For the text-containing cell, return its midpoint in (x, y) coordinate format. 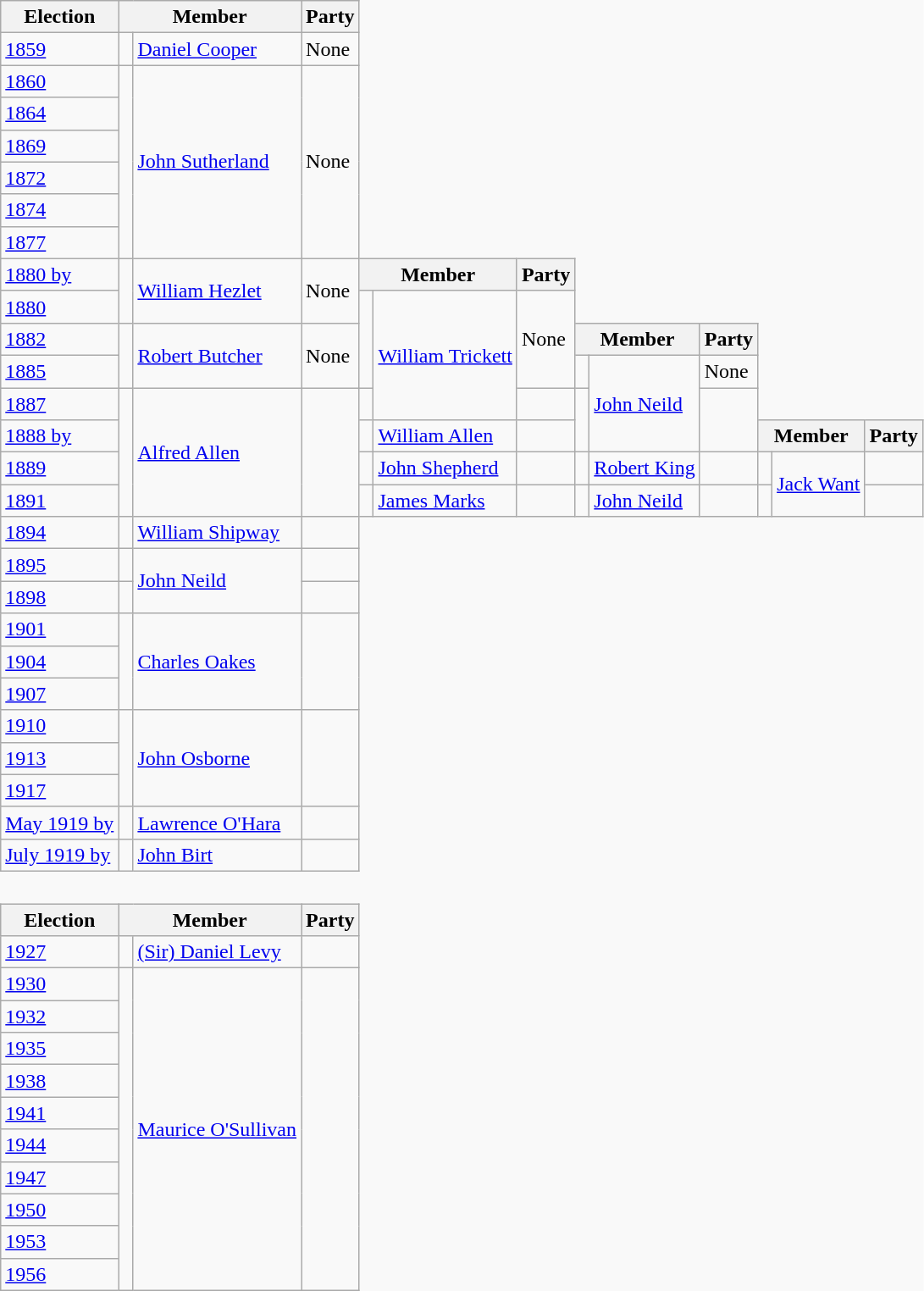
Lawrence O'Hara (217, 823)
1895 (59, 565)
John Sutherland (217, 162)
(Sir) Daniel Levy (217, 952)
William Allen (445, 436)
1935 (59, 1049)
1904 (59, 662)
John Osborne (217, 758)
July 1919 by (59, 855)
1913 (59, 758)
1880 (59, 307)
1907 (59, 694)
1864 (59, 114)
1887 (59, 404)
1927 (59, 952)
1872 (59, 178)
1956 (59, 1274)
William Shipway (217, 533)
1889 (59, 468)
John Shepherd (445, 468)
1910 (59, 726)
1950 (59, 1210)
William Trickett (445, 355)
1953 (59, 1242)
1859 (59, 49)
May 1919 by (59, 823)
Daniel Cooper (217, 49)
1882 (59, 339)
1880 by (59, 274)
Maurice O'Sullivan (217, 1130)
Robert King (645, 468)
1877 (59, 242)
1917 (59, 790)
1947 (59, 1177)
1891 (59, 501)
1874 (59, 210)
1869 (59, 146)
1901 (59, 629)
Robert Butcher (217, 355)
Alfred Allen (217, 452)
1941 (59, 1113)
1944 (59, 1145)
1888 by (59, 436)
1860 (59, 81)
1932 (59, 1017)
1898 (59, 597)
John Birt (217, 855)
William Hezlet (217, 291)
Jack Want (818, 485)
1885 (59, 371)
1894 (59, 533)
1938 (59, 1081)
James Marks (445, 501)
Charles Oakes (217, 662)
1930 (59, 984)
